Locate the cell with the specified text and output its [X, Y] center coordinate. 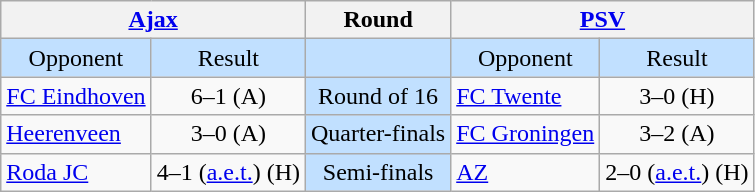
2–0 (a.e.t.) (H) [677, 172]
3–2 (A) [677, 134]
Heerenveen [76, 134]
FC Eindhoven [76, 96]
3–0 (H) [677, 96]
Quarter-finals [378, 134]
FC Twente [526, 96]
Ajax [154, 20]
Round of 16 [378, 96]
AZ [526, 172]
FC Groningen [526, 134]
PSV [602, 20]
Round [378, 20]
6–1 (A) [228, 96]
Semi-finals [378, 172]
Roda JC [76, 172]
4–1 (a.e.t.) (H) [228, 172]
3–0 (A) [228, 134]
